Pinpoint the cell where the given text exists, returning its (x, y) midpoint coordinate. 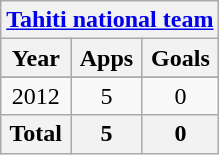
Apps (106, 58)
Tahiti national team (110, 20)
2012 (36, 96)
Total (36, 134)
Year (36, 58)
Goals (180, 58)
